Find where the given text appears and provide that cell's center as (x, y) coordinate. 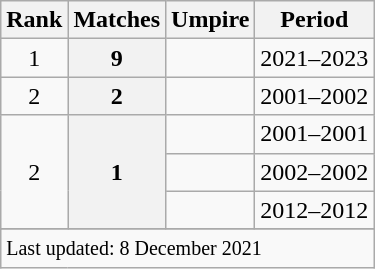
2002–2002 (314, 172)
2001–2002 (314, 96)
Matches (117, 20)
Last updated: 8 December 2021 (188, 248)
9 (117, 58)
Umpire (210, 20)
Rank (34, 20)
2021–2023 (314, 58)
Period (314, 20)
2012–2012 (314, 210)
2001–2001 (314, 134)
